Output the (X, Y) coordinate of the center of the cell containing the given text.  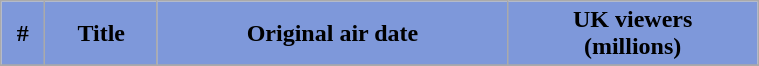
Original air date (332, 34)
# (23, 34)
Title (101, 34)
UK viewers(millions) (633, 34)
